Locate the cell with the specified text and output its [X, Y] center coordinate. 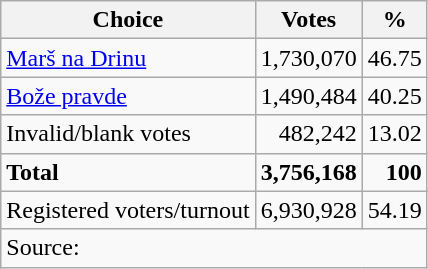
Invalid/blank votes [128, 134]
Source: [214, 248]
54.19 [394, 210]
Bože pravde [128, 96]
40.25 [394, 96]
Registered voters/turnout [128, 210]
1,730,070 [308, 58]
% [394, 20]
13.02 [394, 134]
1,490,484 [308, 96]
Total [128, 172]
46.75 [394, 58]
Marš na Drinu [128, 58]
100 [394, 172]
482,242 [308, 134]
6,930,928 [308, 210]
Choice [128, 20]
3,756,168 [308, 172]
Votes [308, 20]
